Locate the cell with the specified text and output its (x, y) center coordinate. 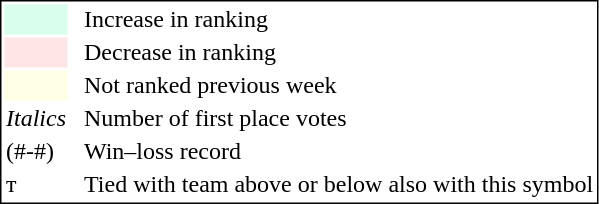
Number of first place votes (338, 119)
т (36, 185)
Not ranked previous week (338, 85)
Decrease in ranking (338, 53)
Italics (36, 119)
(#-#) (36, 151)
Tied with team above or below also with this symbol (338, 185)
Win–loss record (338, 151)
Increase in ranking (338, 19)
